Find where the given text appears and provide that cell's center as (X, Y) coordinate. 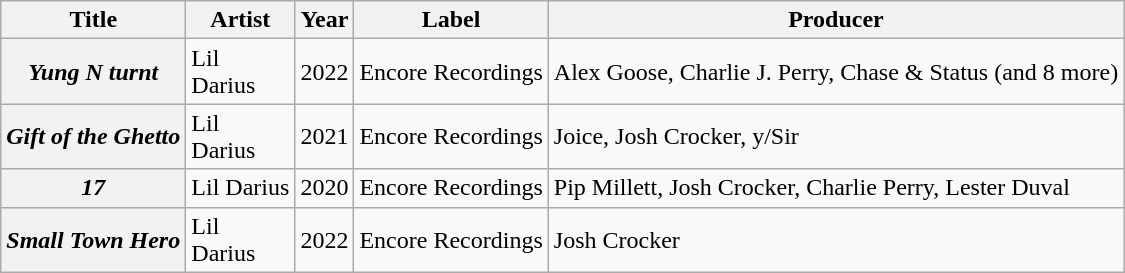
Alex Goose, Charlie J. Perry, Chase & Status (and 8 more) (836, 72)
Label (451, 20)
17 (94, 188)
Josh Crocker (836, 240)
2020 (324, 188)
Joice, Josh Crocker, y/Sir (836, 136)
Small Town Hero (94, 240)
2021 (324, 136)
Artist (240, 20)
Pip Millett, Josh Crocker, Charlie Perry, Lester Duval (836, 188)
Lil Darius (240, 188)
Producer (836, 20)
Title (94, 20)
Gift of the Ghetto (94, 136)
Yung N turnt (94, 72)
Year (324, 20)
